Determine the [X, Y] coordinate at the center of the cell enclosing the given text.  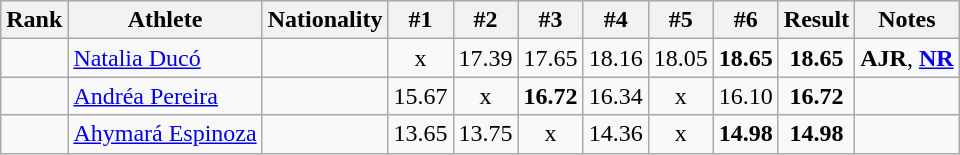
18.16 [616, 58]
Nationality [325, 20]
17.39 [486, 58]
14.36 [616, 134]
Athlete [165, 20]
Notes [907, 20]
16.10 [746, 96]
#4 [616, 20]
Natalia Ducó [165, 58]
#6 [746, 20]
AJR, NR [907, 58]
#2 [486, 20]
Andréa Pereira [165, 96]
13.75 [486, 134]
13.65 [420, 134]
#3 [550, 20]
Ahymará Espinoza [165, 134]
16.34 [616, 96]
17.65 [550, 58]
#1 [420, 20]
Result [816, 20]
Rank [34, 20]
18.05 [680, 58]
15.67 [420, 96]
#5 [680, 20]
